Pinpoint the cell where the given text exists, returning its (x, y) midpoint coordinate. 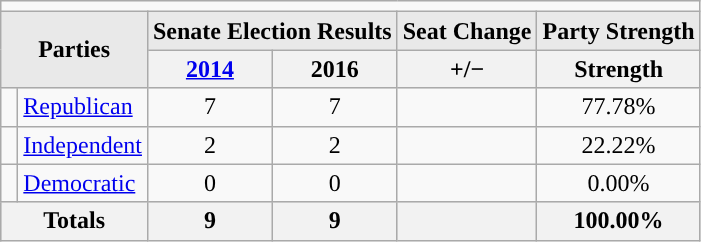
Parties (74, 50)
Party Strength (618, 31)
Republican (83, 107)
Strength (618, 69)
Senate Election Results (272, 31)
100.00% (618, 221)
Totals (74, 221)
77.78% (618, 107)
+/− (467, 69)
2016 (334, 69)
0.00% (618, 183)
Independent (83, 145)
2014 (210, 69)
22.22% (618, 145)
Democratic (83, 183)
Seat Change (467, 31)
